Scan for the cell matching the given text and deliver its [x, y] coordinate at center. 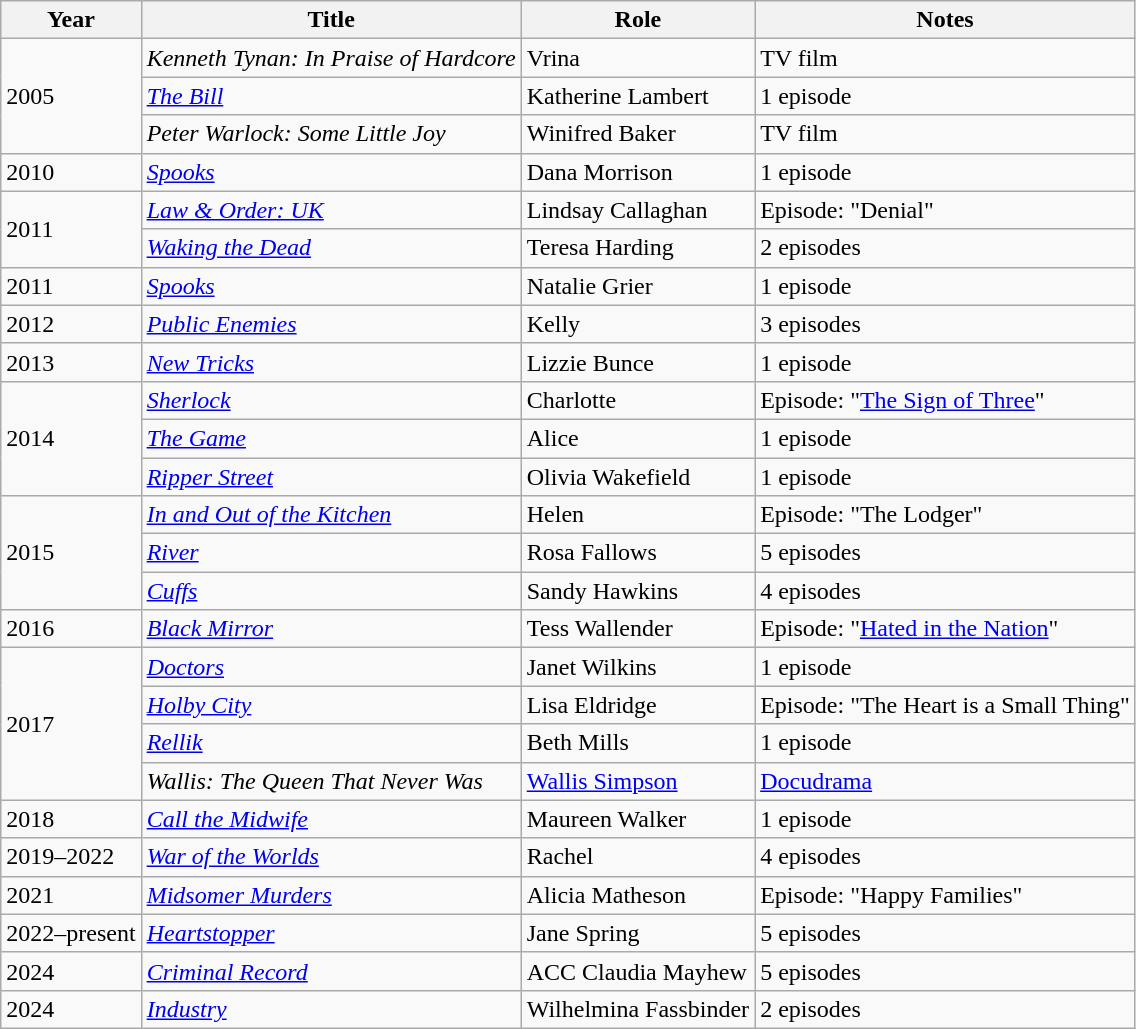
Katherine Lambert [638, 96]
Waking the Dead [331, 248]
Sandy Hawkins [638, 591]
The Game [331, 438]
Episode: "Hated in the Nation" [946, 629]
2014 [71, 438]
Vrina [638, 58]
Wallis: The Queen That Never Was [331, 781]
Helen [638, 515]
Cuffs [331, 591]
Teresa Harding [638, 248]
Lisa Eldridge [638, 705]
Charlotte [638, 400]
Rellik [331, 743]
Olivia Wakefield [638, 477]
Natalie Grier [638, 286]
Heartstopper [331, 933]
Episode: "The Heart is a Small Thing" [946, 705]
Ripper Street [331, 477]
Janet Wilkins [638, 667]
ACC Claudia Mayhew [638, 971]
New Tricks [331, 362]
Notes [946, 20]
2005 [71, 96]
Lindsay Callaghan [638, 210]
2021 [71, 895]
Beth Mills [638, 743]
Episode: "Denial" [946, 210]
Midsomer Murders [331, 895]
2013 [71, 362]
Rachel [638, 857]
2016 [71, 629]
Maureen Walker [638, 819]
Holby City [331, 705]
Year [71, 20]
Public Enemies [331, 324]
Lizzie Bunce [638, 362]
Call the Midwife [331, 819]
Title [331, 20]
2012 [71, 324]
Alicia Matheson [638, 895]
Episode: "The Sign of Three" [946, 400]
2022–present [71, 933]
Industry [331, 1009]
Black Mirror [331, 629]
Jane Spring [638, 933]
Doctors [331, 667]
Wallis Simpson [638, 781]
Criminal Record [331, 971]
Wilhelmina Fassbinder [638, 1009]
Role [638, 20]
Alice [638, 438]
Kenneth Tynan: In Praise of Hardcore [331, 58]
Law & Order: UK [331, 210]
War of the Worlds [331, 857]
In and Out of the Kitchen [331, 515]
Rosa Fallows [638, 553]
2010 [71, 172]
River [331, 553]
The Bill [331, 96]
2015 [71, 553]
2017 [71, 724]
Dana Morrison [638, 172]
2018 [71, 819]
Episode: "Happy Families" [946, 895]
Tess Wallender [638, 629]
Sherlock [331, 400]
Docudrama [946, 781]
Episode: "The Lodger" [946, 515]
Peter Warlock: Some Little Joy [331, 134]
3 episodes [946, 324]
Winifred Baker [638, 134]
Kelly [638, 324]
2019–2022 [71, 857]
